Extract the (X, Y) coordinate from the center of the cell holding the provided text.  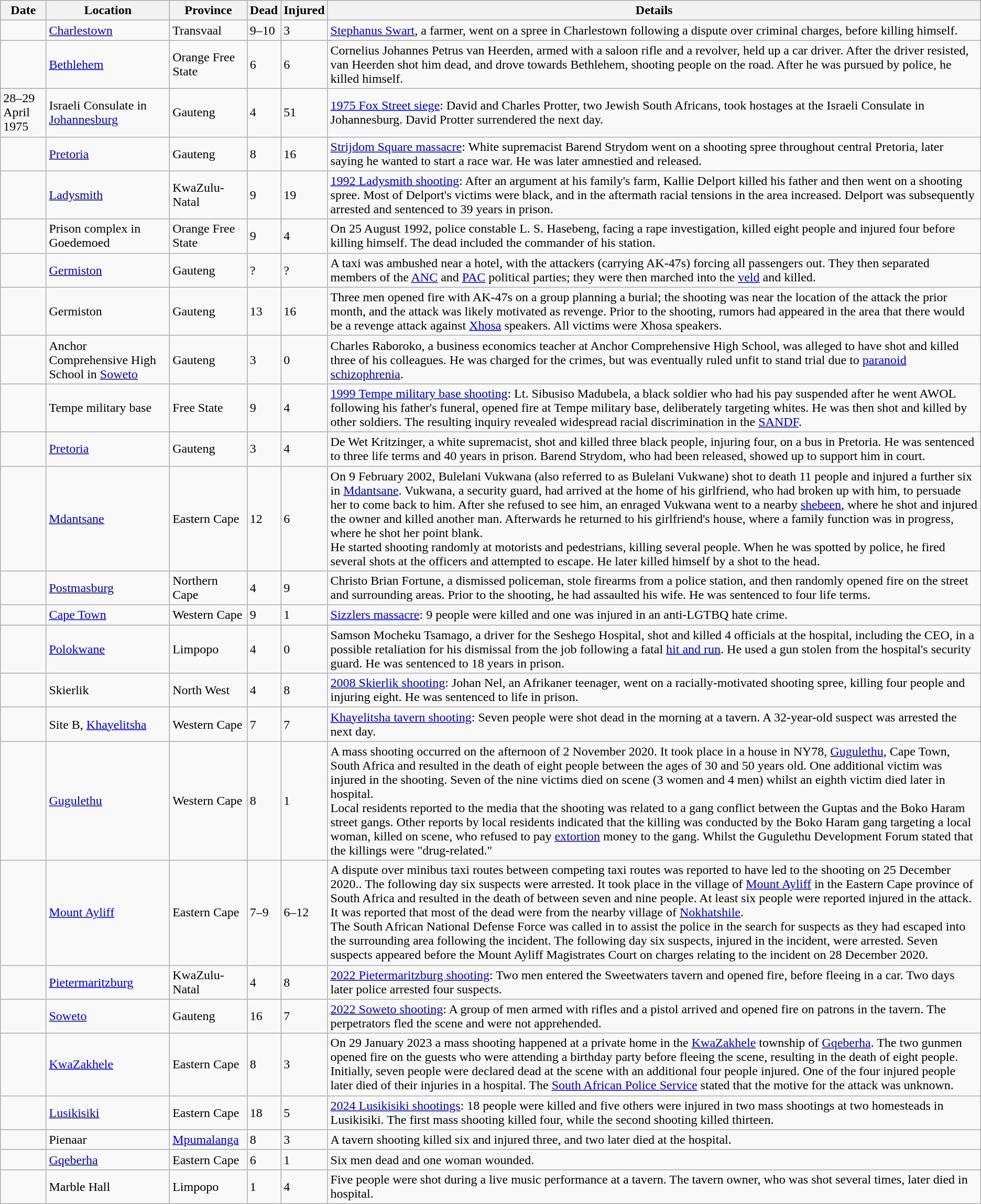
Tempe military base (108, 408)
Skierlik (108, 691)
A tavern shooting killed six and injured three, and two later died at the hospital. (654, 1140)
Prison complex in Goedemoed (108, 236)
12 (264, 519)
51 (304, 113)
28–29 April 1975 (23, 113)
Six men dead and one woman wounded. (654, 1159)
North West (209, 691)
Gugulethu (108, 801)
Five people were shot during a live music performance at a tavern. The tavern owner, who was shot several times, later died in hospital. (654, 1186)
Bethlehem (108, 64)
Date (23, 10)
KwaZakhele (108, 1065)
Lusikisiki (108, 1113)
7–9 (264, 913)
Polokwane (108, 649)
Cape Town (108, 615)
9–10 (264, 30)
Gqeberha (108, 1159)
Site B, Khayelitsha (108, 724)
Location (108, 10)
Mdantsane (108, 519)
Transvaal (209, 30)
13 (264, 311)
Details (654, 10)
Soweto (108, 1016)
Pienaar (108, 1140)
5 (304, 1113)
Dead (264, 10)
Postmasburg (108, 588)
Free State (209, 408)
6–12 (304, 913)
Khayelitsha tavern shooting: Seven people were shot dead in the morning at a tavern. A 32-year-old suspect was arrested the next day. (654, 724)
Sizzlers massacre: 9 people were killed and one was injured in an anti-LGTBQ hate crime. (654, 615)
Israeli Consulate in Johannesburg (108, 113)
Stephanus Swart, a farmer, went on a spree in Charlestown following a dispute over criminal charges, before killing himself. (654, 30)
Mount Ayliff (108, 913)
Marble Hall (108, 1186)
Province (209, 10)
Anchor Comprehensive High School in Soweto (108, 359)
18 (264, 1113)
Ladysmith (108, 195)
Injured (304, 10)
Mpumalanga (209, 1140)
19 (304, 195)
Pietermaritzburg (108, 982)
Charlestown (108, 30)
Northern Cape (209, 588)
